Provide the (x, y) coordinate of the cell's center where the given text is located.  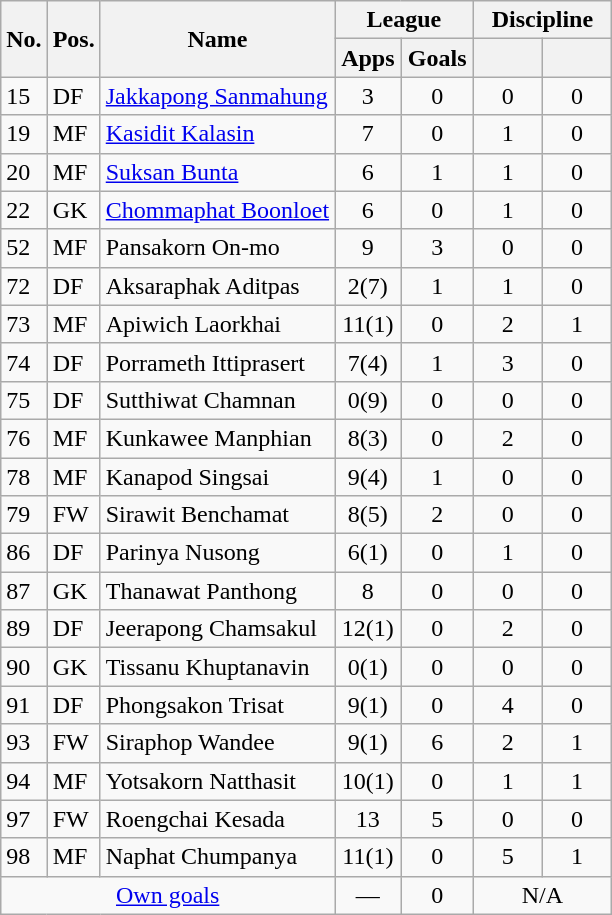
10(1) (368, 781)
86 (24, 553)
Kasidit Kalasin (217, 134)
74 (24, 362)
12(1) (368, 629)
Tissanu Khuptanavin (217, 667)
13 (368, 819)
Roengchai Kesada (217, 819)
Apps (368, 58)
Kunkawee Manphian (217, 438)
Pos. (74, 39)
0(1) (368, 667)
N/A (542, 895)
Sirawit Benchamat (217, 515)
Siraphop Wandee (217, 743)
0(9) (368, 400)
Pansakorn On-mo (217, 248)
Thanawat Panthong (217, 591)
79 (24, 515)
Parinya Nusong (217, 553)
20 (24, 172)
Apiwich Laorkhai (217, 324)
9 (368, 248)
93 (24, 743)
76 (24, 438)
8 (368, 591)
9(4) (368, 477)
89 (24, 629)
Yotsakorn Natthasit (217, 781)
Jakkapong Sanmahung (217, 96)
78 (24, 477)
90 (24, 667)
Phongsakon Trisat (217, 705)
87 (24, 591)
Sutthiwat Chamnan (217, 400)
98 (24, 857)
73 (24, 324)
91 (24, 705)
Goals (437, 58)
Name (217, 39)
Porrameth Ittiprasert (217, 362)
6(1) (368, 553)
Jeerapong Chamsakul (217, 629)
Own goals (168, 895)
72 (24, 286)
22 (24, 210)
97 (24, 819)
Chommaphat Boonloet (217, 210)
7(4) (368, 362)
94 (24, 781)
19 (24, 134)
— (368, 895)
7 (368, 134)
8(5) (368, 515)
Discipline (542, 20)
4 (508, 705)
No. (24, 39)
52 (24, 248)
75 (24, 400)
League (404, 20)
2(7) (368, 286)
15 (24, 96)
8(3) (368, 438)
Aksaraphak Aditpas (217, 286)
Suksan Bunta (217, 172)
Kanapod Singsai (217, 477)
Naphat Chumpanya (217, 857)
